Return [x, y] of the center of cell containing provided text 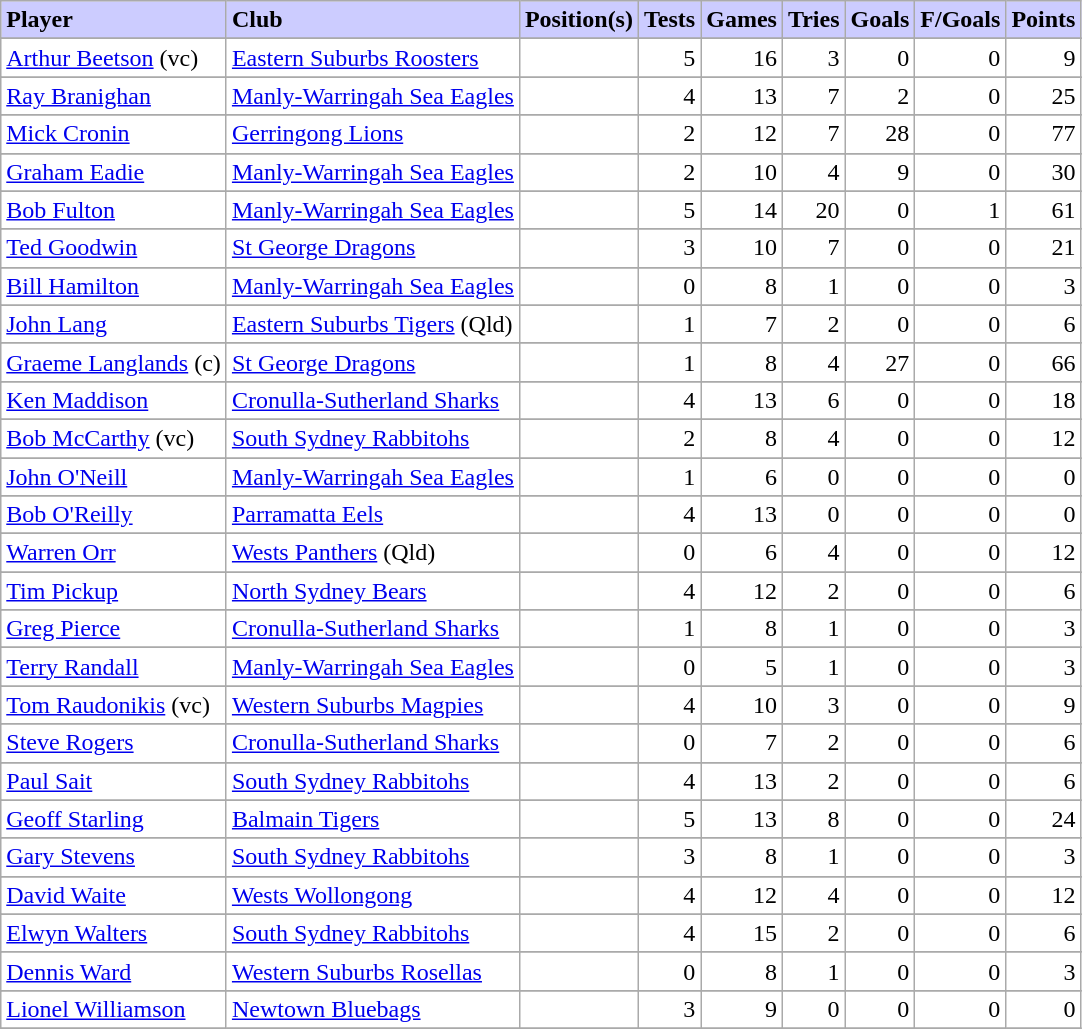
Bob McCarthy (vc) [114, 438]
Goals [880, 20]
Games [742, 20]
Bill Hamilton [114, 286]
Bob Fulton [114, 210]
Mick Cronin [114, 134]
77 [1044, 134]
Position(s) [578, 20]
Arthur Beetson (vc) [114, 58]
14 [742, 210]
Wests Wollongong [372, 895]
North Sydney Bears [372, 591]
Warren Orr [114, 553]
Bob O'Reilly [114, 515]
Club [372, 20]
21 [1044, 248]
16 [742, 58]
Points [1044, 20]
Wests Panthers (Qld) [372, 553]
Ted Goodwin [114, 248]
Geoff Starling [114, 819]
Elwyn Walters [114, 933]
Player [114, 20]
15 [742, 933]
Paul Sait [114, 781]
66 [1044, 362]
F/Goals [960, 20]
Graeme Langlands (c) [114, 362]
David Waite [114, 895]
Ray Branighan [114, 96]
20 [814, 210]
Lionel Williamson [114, 1009]
Tries [814, 20]
27 [880, 362]
Tom Raudonikis (vc) [114, 705]
John Lang [114, 324]
Eastern Suburbs Roosters [372, 58]
Steve Rogers [114, 743]
Dennis Ward [114, 971]
Tests [669, 20]
28 [880, 134]
Newtown Bluebags [372, 1009]
Balmain Tigers [372, 819]
Western Suburbs Magpies [372, 705]
Tim Pickup [114, 591]
Parramatta Eels [372, 515]
Gary Stevens [114, 857]
John O'Neill [114, 477]
Western Suburbs Rosellas [372, 971]
24 [1044, 819]
30 [1044, 172]
61 [1044, 210]
Greg Pierce [114, 629]
Gerringong Lions [372, 134]
Graham Eadie [114, 172]
Terry Randall [114, 667]
Ken Maddison [114, 400]
25 [1044, 96]
18 [1044, 400]
Eastern Suburbs Tigers (Qld) [372, 324]
